Search for the cell housing the specified text and yield its [x, y] center coordinate. 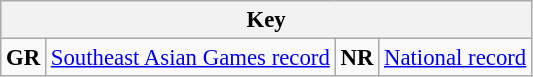
Key [266, 20]
GR [24, 58]
NR [357, 58]
Southeast Asian Games record [191, 58]
National record [456, 58]
